Detect which cell encompasses the target text, then output its [X, Y] center coordinate. 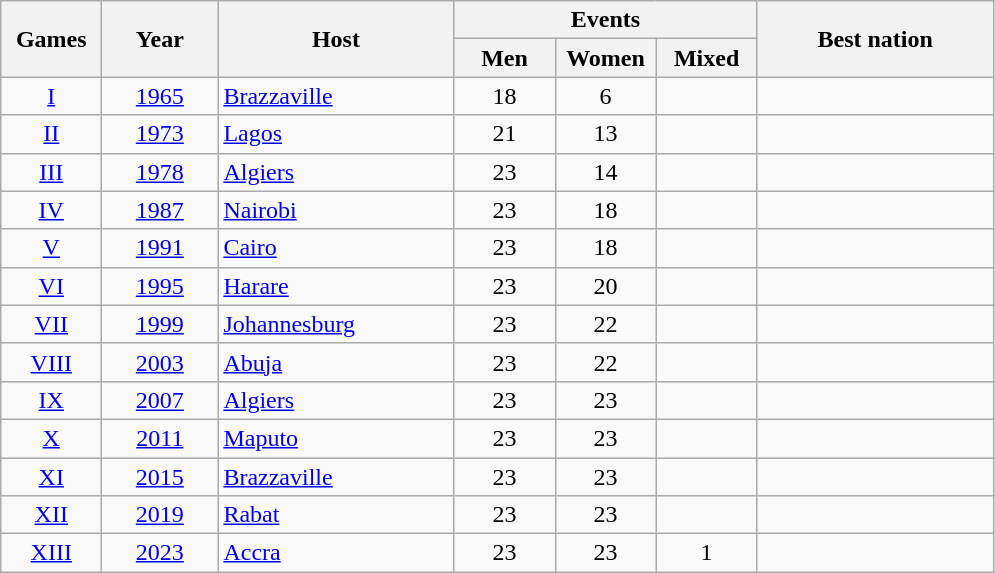
1995 [160, 286]
1999 [160, 324]
Abuja [336, 362]
2003 [160, 362]
21 [504, 134]
X [52, 438]
Johannesburg [336, 324]
Events [606, 20]
Best nation [875, 39]
III [52, 172]
VI [52, 286]
I [52, 96]
Women [606, 58]
13 [606, 134]
VII [52, 324]
Maputo [336, 438]
14 [606, 172]
1965 [160, 96]
1987 [160, 210]
Lagos [336, 134]
II [52, 134]
1991 [160, 248]
1 [706, 553]
6 [606, 96]
VIII [52, 362]
IV [52, 210]
Rabat [336, 515]
XIII [52, 553]
1978 [160, 172]
Men [504, 58]
Mixed [706, 58]
Games [52, 39]
2019 [160, 515]
2007 [160, 400]
2023 [160, 553]
1973 [160, 134]
2015 [160, 477]
XI [52, 477]
Harare [336, 286]
Host [336, 39]
20 [606, 286]
XII [52, 515]
2011 [160, 438]
Cairo [336, 248]
Accra [336, 553]
IX [52, 400]
V [52, 248]
Year [160, 39]
Nairobi [336, 210]
